Scan for the cell matching the given text and deliver its [X, Y] coordinate at center. 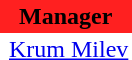
Manager [66, 16]
